Capture the cell that displays the provided text and extract its [X, Y] central coordinate. 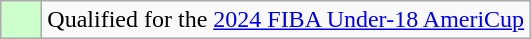
Qualified for the 2024 FIBA Under-18 AmeriCup [286, 20]
